Pinpoint the cell where the given text exists, returning its (x, y) midpoint coordinate. 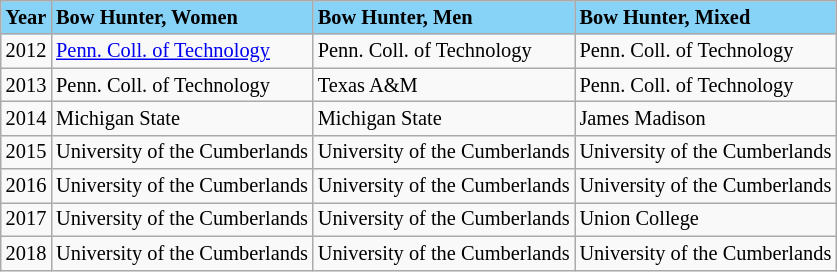
Bow Hunter, Men (444, 17)
Bow Hunter, Mixed (706, 17)
2014 (26, 118)
2016 (26, 186)
2017 (26, 219)
2018 (26, 253)
James Madison (706, 118)
2015 (26, 152)
Bow Hunter, Women (182, 17)
Union College (706, 219)
2012 (26, 51)
2013 (26, 85)
Texas A&M (444, 85)
Year (26, 17)
